Scan for the cell matching the given text and deliver its [X, Y] coordinate at center. 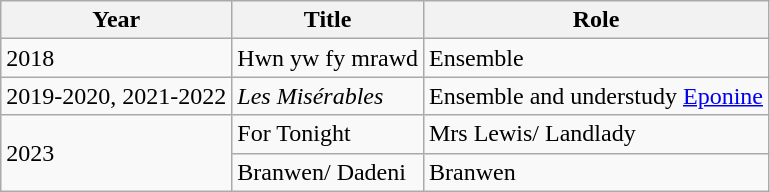
For Tonight [328, 134]
Branwen/ Dadeni [328, 172]
2023 [116, 153]
Year [116, 20]
Ensemble and understudy Eponine [596, 96]
Ensemble [596, 58]
Branwen [596, 172]
2019-2020, 2021-2022 [116, 96]
2018 [116, 58]
Title [328, 20]
Hwn yw fy mrawd [328, 58]
Les Misérables [328, 96]
Role [596, 20]
Mrs Lewis/ Landlady [596, 134]
